From the cell containing the given text, extract its center point as (x, y) coordinate. 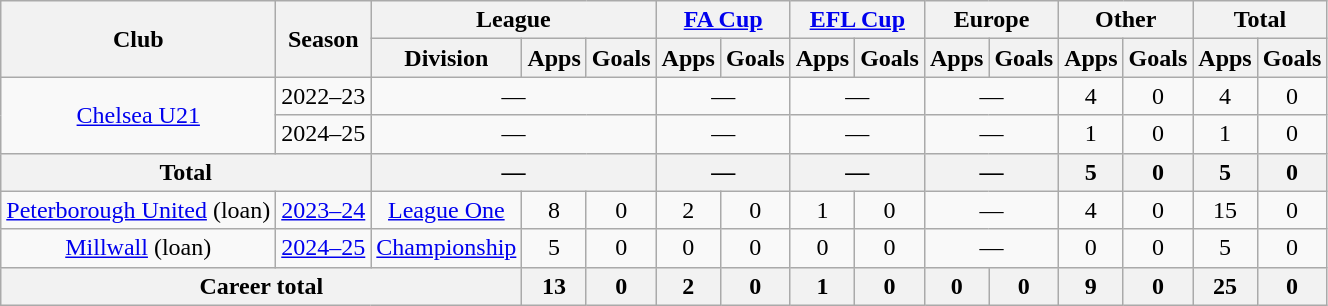
Championship (446, 248)
League One (446, 210)
13 (554, 286)
Career total (262, 286)
Europe (991, 20)
Division (446, 58)
2023–24 (324, 210)
25 (1225, 286)
15 (1225, 210)
EFL Cup (857, 20)
FA Cup (723, 20)
Other (1126, 20)
2022–23 (324, 96)
8 (554, 210)
9 (1091, 286)
Season (324, 39)
League (514, 20)
Chelsea U21 (138, 115)
Club (138, 39)
Millwall (loan) (138, 248)
Peterborough United (loan) (138, 210)
